Output the (x, y) coordinate of the center of the cell containing the given text.  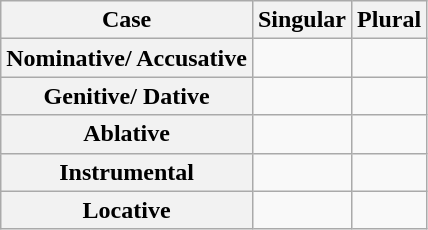
Locative (127, 210)
Plural (390, 20)
Ablative (127, 134)
Nominative/ Accusative (127, 58)
Instrumental (127, 172)
Case (127, 20)
Singular (302, 20)
Genitive/ Dative (127, 96)
